Provide the (x, y) coordinate of the cell's center where the given text is located.  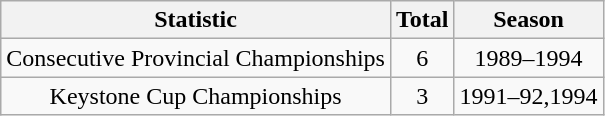
Total (422, 20)
1989–1994 (528, 58)
1991–92,1994 (528, 96)
Season (528, 20)
3 (422, 96)
Keystone Cup Championships (196, 96)
Consecutive Provincial Championships (196, 58)
Statistic (196, 20)
6 (422, 58)
